For the text-containing cell, return its midpoint in [x, y] coordinate format. 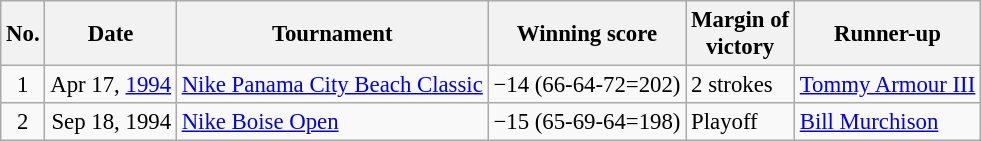
Sep 18, 1994 [110, 122]
Apr 17, 1994 [110, 85]
−14 (66-64-72=202) [587, 85]
2 strokes [740, 85]
1 [23, 85]
Margin ofvictory [740, 34]
−15 (65-69-64=198) [587, 122]
No. [23, 34]
2 [23, 122]
Bill Murchison [887, 122]
Tournament [332, 34]
Nike Boise Open [332, 122]
Winning score [587, 34]
Playoff [740, 122]
Date [110, 34]
Tommy Armour III [887, 85]
Nike Panama City Beach Classic [332, 85]
Runner-up [887, 34]
